Output the [X, Y] coordinate of the center of the cell containing the given text.  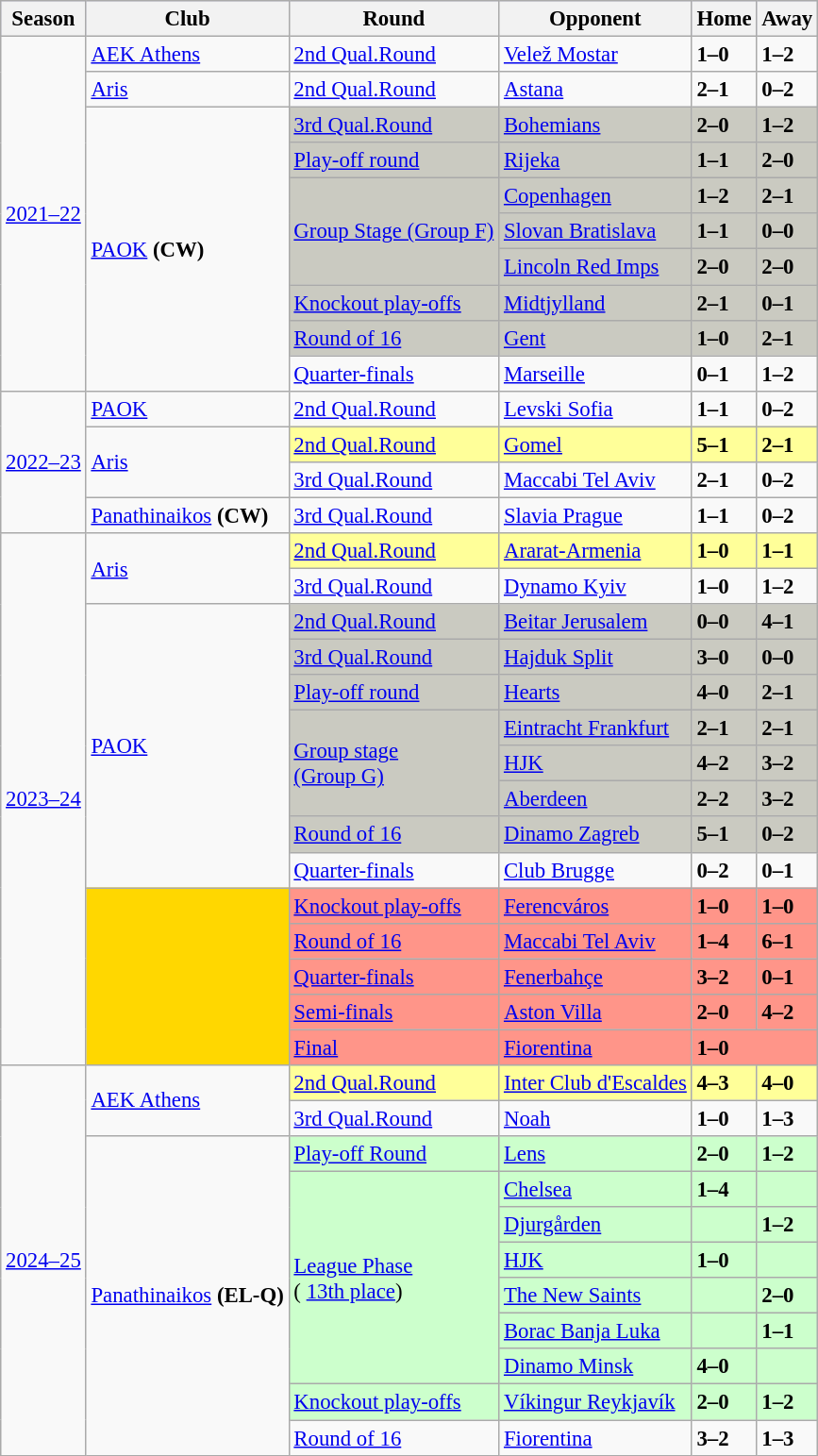
Dinamo Zagreb [595, 835]
Bohemians [595, 126]
2024–25 [43, 1261]
4–1 [787, 622]
Aberdeen [595, 799]
Ararat-Armenia [595, 551]
Lincoln Red Imps [595, 267]
PAOK (CW) [187, 249]
Home [725, 19]
Final [394, 1047]
Víkingur Reykjavík [595, 1402]
Rijeka [595, 160]
4–3 [725, 1083]
6–1 [787, 941]
League Phase( 13th place) [394, 1279]
Astana [595, 90]
Beitar Jerusalem [595, 622]
Slavia Prague [595, 515]
Noah [595, 1118]
Copenhagen [595, 196]
2023–24 [43, 799]
Midtjylland [595, 303]
Borac Banja Luka [595, 1331]
Levski Sofia [595, 409]
Club [187, 19]
2022–23 [43, 461]
3–0 [725, 658]
2–2 [725, 799]
Group stage(Group G) [394, 764]
Aston Villa [595, 1013]
Hearts [595, 693]
Fenerbahçe [595, 977]
Velež Mostar [595, 55]
2021–22 [43, 214]
Semi-finals [394, 1013]
Away [787, 19]
Club Brugge [595, 870]
Panathinaikos (EL-Q) [187, 1296]
Group Stage (Group F) [394, 232]
Hajduk Split [595, 658]
Opponent [595, 19]
Ferencváros [595, 906]
Marseille [595, 374]
Round [394, 19]
Djurgården [595, 1225]
Play-off Round [394, 1154]
Dinamo Minsk [595, 1367]
Dynamo Kyiv [595, 586]
Slovan Bratislava [595, 231]
Gomel [595, 444]
Inter Club d'Escaldes [595, 1083]
Chelsea [595, 1190]
Panathinaikos (CW) [187, 515]
Gent [595, 338]
Eintracht Frankfurt [595, 728]
Season [43, 19]
Lens [595, 1154]
The New Saints [595, 1296]
